Return (X, Y) of the center of cell containing provided text 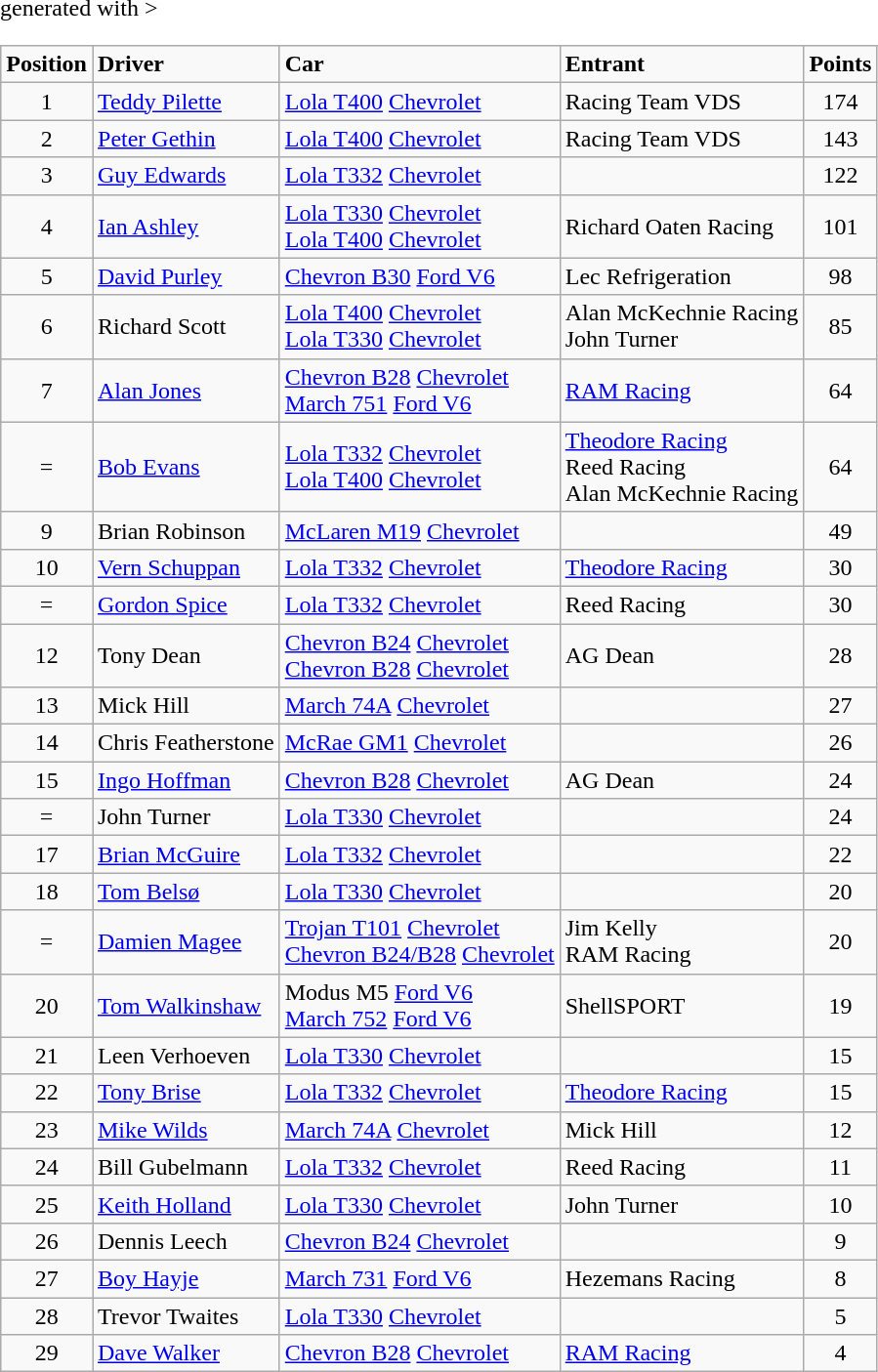
21 (47, 1056)
Lola T332 Chevrolet Lola T400 Chevrolet (420, 467)
Chevron B24 Chevrolet Chevron B28 Chevrolet (420, 654)
49 (840, 530)
Ingo Hoffman (186, 780)
Bill Gubelmann (186, 1167)
Position (47, 64)
Bob Evans (186, 467)
Tony Brise (186, 1093)
Tom Walkinshaw (186, 1006)
Guy Edwards (186, 176)
Alan McKechnie Racing John Turner (682, 326)
McLaren M19 Chevrolet (420, 530)
Points (840, 64)
23 (47, 1130)
2 (47, 139)
ShellSPORT (682, 1006)
3 (47, 176)
Hezemans Racing (682, 1278)
101 (840, 227)
Tom Belsø (186, 892)
Chevron B28 Chevrolet March 751 Ford V6 (420, 391)
Boy Hayje (186, 1278)
143 (840, 139)
David Purley (186, 276)
McRae GM1 Chevrolet (420, 743)
Ian Ashley (186, 227)
March 731 Ford V6 (420, 1278)
1 (47, 102)
85 (840, 326)
17 (47, 854)
Richard Scott (186, 326)
Lola T400 Chevrolet Lola T330 Chevrolet (420, 326)
Chevron B30 Ford V6 (420, 276)
19 (840, 1006)
25 (47, 1204)
Mike Wilds (186, 1130)
Leen Verhoeven (186, 1056)
Brian Robinson (186, 530)
98 (840, 276)
Jim Kelly RAM Racing (682, 941)
Driver (186, 64)
Gordon Spice (186, 604)
Chris Featherstone (186, 743)
29 (47, 1353)
8 (840, 1278)
122 (840, 176)
Vern Schuppan (186, 567)
Lec Refrigeration (682, 276)
6 (47, 326)
Trevor Twaites (186, 1315)
Dave Walker (186, 1353)
Keith Holland (186, 1204)
Alan Jones (186, 391)
14 (47, 743)
Teddy Pilette (186, 102)
Brian McGuire (186, 854)
Lola T330 Chevrolet Lola T400 Chevrolet (420, 227)
13 (47, 706)
Entrant (682, 64)
Theodore Racing Reed Racing Alan McKechnie Racing (682, 467)
Car (420, 64)
174 (840, 102)
Trojan T101 Chevrolet Chevron B24/B28 Chevrolet (420, 941)
Chevron B24 Chevrolet (420, 1241)
Dennis Leech (186, 1241)
Modus M5 Ford V6 March 752 Ford V6 (420, 1006)
Damien Magee (186, 941)
11 (840, 1167)
18 (47, 892)
Peter Gethin (186, 139)
Richard Oaten Racing (682, 227)
7 (47, 391)
Tony Dean (186, 654)
